Return the (x, y) coordinate for the center point of the cell that contains the specified text.  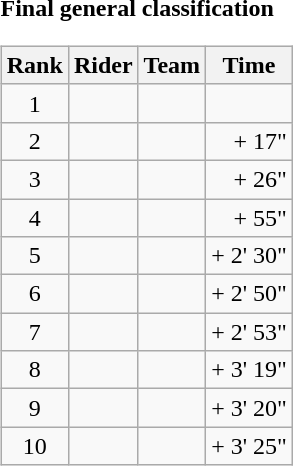
+ 26" (250, 179)
10 (34, 446)
5 (34, 256)
6 (34, 294)
4 (34, 217)
+ 3' 20" (250, 408)
Time (250, 65)
Rank (34, 65)
+ 17" (250, 141)
+ 55" (250, 217)
9 (34, 408)
3 (34, 179)
7 (34, 332)
Rider (103, 65)
8 (34, 370)
+ 3' 19" (250, 370)
1 (34, 103)
+ 2' 50" (250, 294)
+ 3' 25" (250, 446)
+ 2' 30" (250, 256)
Team (172, 65)
2 (34, 141)
+ 2' 53" (250, 332)
